Find where the given text appears and provide that cell's center as [X, Y] coordinate. 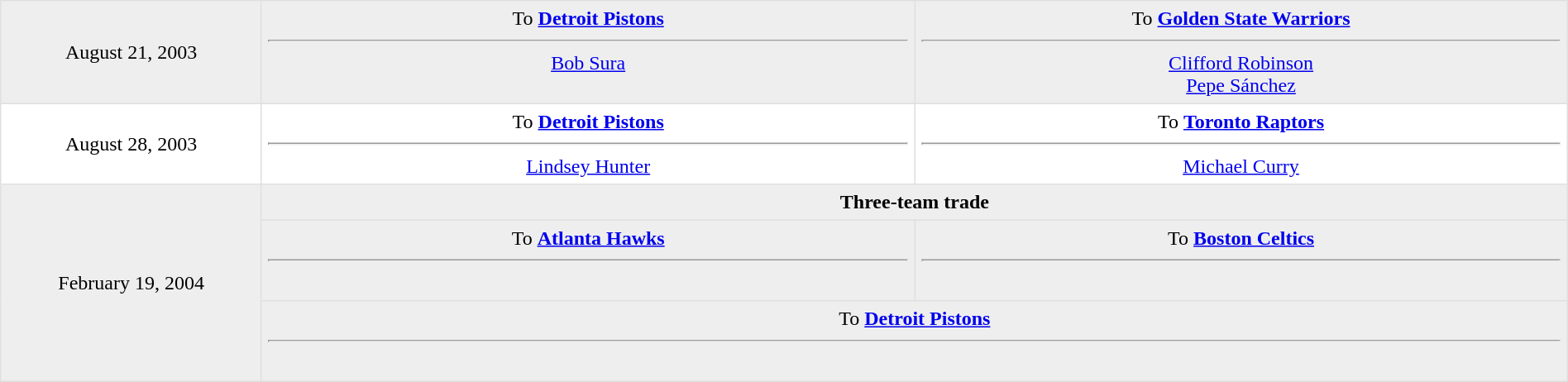
August 28, 2003 [131, 144]
To Detroit PistonsLindsey Hunter [587, 144]
Three-team trade [915, 203]
To Boston Celtics [1241, 260]
To Detroit PistonsBob Sura [587, 52]
To Atlanta Hawks [587, 260]
August 21, 2003 [131, 52]
February 19, 2004 [131, 283]
To Detroit Pistons [915, 341]
To Toronto RaptorsMichael Curry [1241, 144]
To Golden State WarriorsClifford RobinsonPepe Sánchez [1241, 52]
